Search for the cell housing the specified text and yield its (x, y) center coordinate. 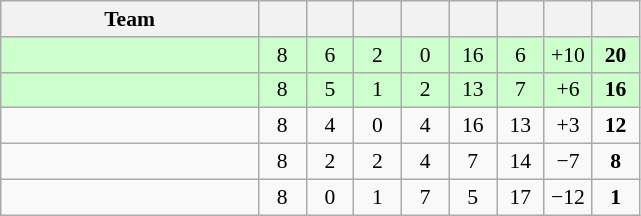
20 (616, 55)
−12 (568, 197)
+3 (568, 126)
17 (520, 197)
Team (130, 19)
12 (616, 126)
−7 (568, 162)
+10 (568, 55)
14 (520, 162)
+6 (568, 90)
